Scan for the cell matching the given text and deliver its [X, Y] coordinate at center. 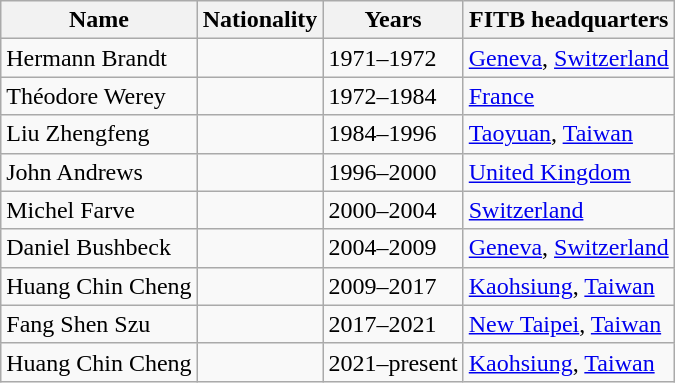
1996–2000 [393, 172]
Fang Shen Szu [99, 324]
Years [393, 20]
Michel Farve [99, 210]
1984–1996 [393, 134]
1971–1972 [393, 58]
FITB headquarters [568, 20]
Switzerland [568, 210]
New Taipei, Taiwan [568, 324]
Liu Zhengfeng [99, 134]
2009–2017 [393, 286]
Hermann Brandt [99, 58]
Nationality [260, 20]
2000–2004 [393, 210]
Daniel Bushbeck [99, 248]
Name [99, 20]
1972–1984 [393, 96]
France [568, 96]
John Andrews [99, 172]
2004–2009 [393, 248]
2021–present [393, 362]
United Kingdom [568, 172]
Taoyuan, Taiwan [568, 134]
Théodore Werey [99, 96]
2017–2021 [393, 324]
